For the text-containing cell, return its midpoint in [X, Y] coordinate format. 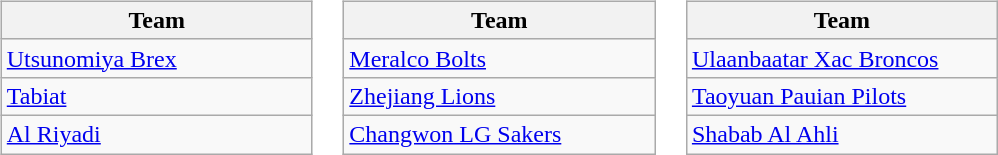
Ulaanbaatar Xac Broncos [842, 58]
Zhejiang Lions [500, 96]
Meralco Bolts [500, 58]
Utsunomiya Brex [156, 58]
Changwon LG Sakers [500, 134]
Shabab Al Ahli [842, 134]
Tabiat [156, 96]
Al Riyadi [156, 134]
Taoyuan Pauian Pilots [842, 96]
